Detect which cell encompasses the target text, then output its (X, Y) center coordinate. 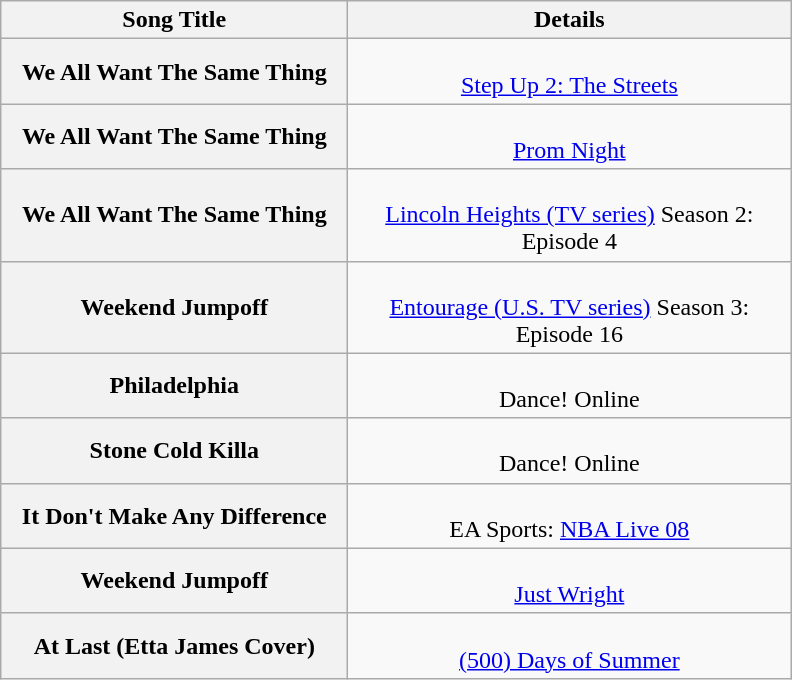
Lincoln Heights (TV series) Season 2: Episode 4 (570, 215)
At Last (Etta James Cover) (174, 646)
EA Sports: NBA Live 08 (570, 516)
Step Up 2: The Streets (570, 72)
Philadelphia (174, 386)
Entourage (U.S. TV series) Season 3: Episode 16 (570, 307)
Just Wright (570, 580)
Stone Cold Killa (174, 450)
Details (570, 20)
Prom Night (570, 136)
It Don't Make Any Difference (174, 516)
(500) Days of Summer (570, 646)
Song Title (174, 20)
